Scan for the cell matching the given text and deliver its (x, y) coordinate at center. 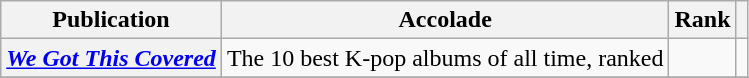
Rank (702, 20)
Accolade (445, 20)
We Got This Covered (112, 58)
The 10 best K-pop albums of all time, ranked (445, 58)
Publication (112, 20)
